From the cell containing the given text, extract its center point as (X, Y) coordinate. 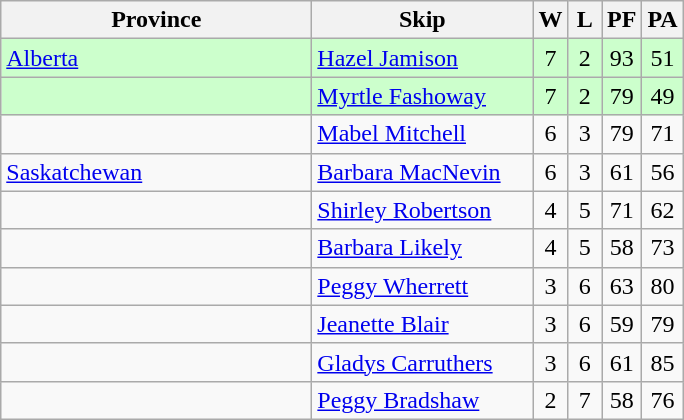
56 (662, 172)
Peggy Wherrett (422, 286)
49 (662, 96)
59 (622, 324)
W (550, 20)
51 (662, 58)
Barbara MacNevin (422, 172)
Gladys Carruthers (422, 362)
Myrtle Fashoway (422, 96)
L (585, 20)
Province (156, 20)
PA (662, 20)
Hazel Jamison (422, 58)
76 (662, 400)
Barbara Likely (422, 248)
85 (662, 362)
80 (662, 286)
63 (622, 286)
Alberta (156, 58)
Skip (422, 20)
Shirley Robertson (422, 210)
Peggy Bradshaw (422, 400)
62 (662, 210)
93 (622, 58)
Mabel Mitchell (422, 134)
PF (622, 20)
73 (662, 248)
Jeanette Blair (422, 324)
Saskatchewan (156, 172)
